Identify which cell holds the provided text, then report its (x, y) central coordinate. 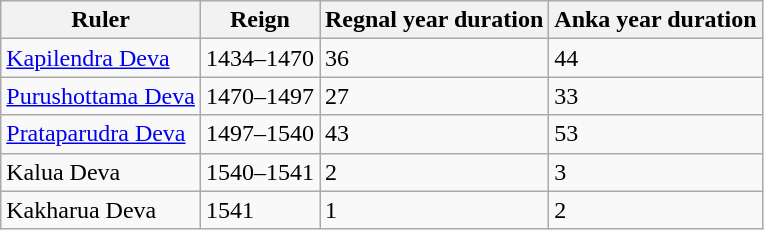
1497–1540 (260, 134)
53 (656, 134)
3 (656, 172)
Kalua Deva (101, 172)
33 (656, 96)
Purushottama Deva (101, 96)
1 (434, 210)
36 (434, 58)
44 (656, 58)
Prataparudra Deva (101, 134)
Anka year duration (656, 20)
1470–1497 (260, 96)
1434–1470 (260, 58)
Regnal year duration (434, 20)
Ruler (101, 20)
1541 (260, 210)
Reign (260, 20)
43 (434, 134)
Kakharua Deva (101, 210)
Kapilendra Deva (101, 58)
1540–1541 (260, 172)
27 (434, 96)
